Detect which cell encompasses the target text, then output its (x, y) center coordinate. 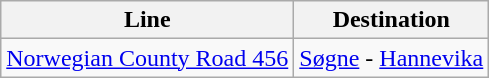
Line (148, 20)
Norwegian County Road 456 (148, 58)
Søgne - Hannevika (392, 58)
Destination (392, 20)
